Identify which cell holds the provided text, then report its [X, Y] central coordinate. 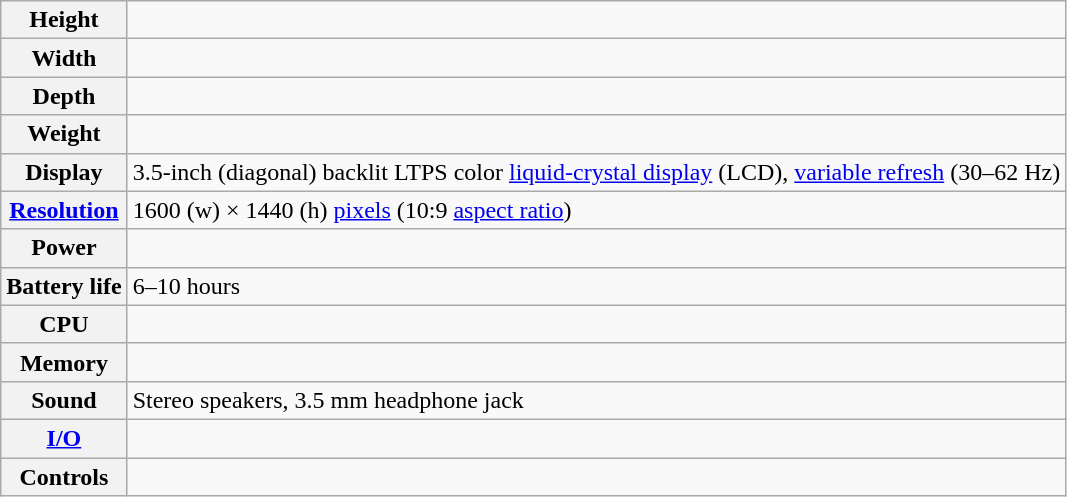
Controls [64, 477]
Weight [64, 134]
Height [64, 20]
Power [64, 248]
3.5-inch (diagonal) backlit LTPS color liquid-crystal display (LCD), variable refresh (30–62 Hz) [596, 172]
Resolution [64, 210]
Sound [64, 400]
CPU [64, 324]
Battery life [64, 286]
Memory [64, 362]
1600 (w) × 1440 (h) pixels (10:9 aspect ratio) [596, 210]
Display [64, 172]
I/O [64, 438]
Depth [64, 96]
6–10 hours [596, 286]
Width [64, 58]
Stereo speakers, 3.5 mm headphone jack [596, 400]
